Scan for the cell matching the given text and deliver its [x, y] coordinate at center. 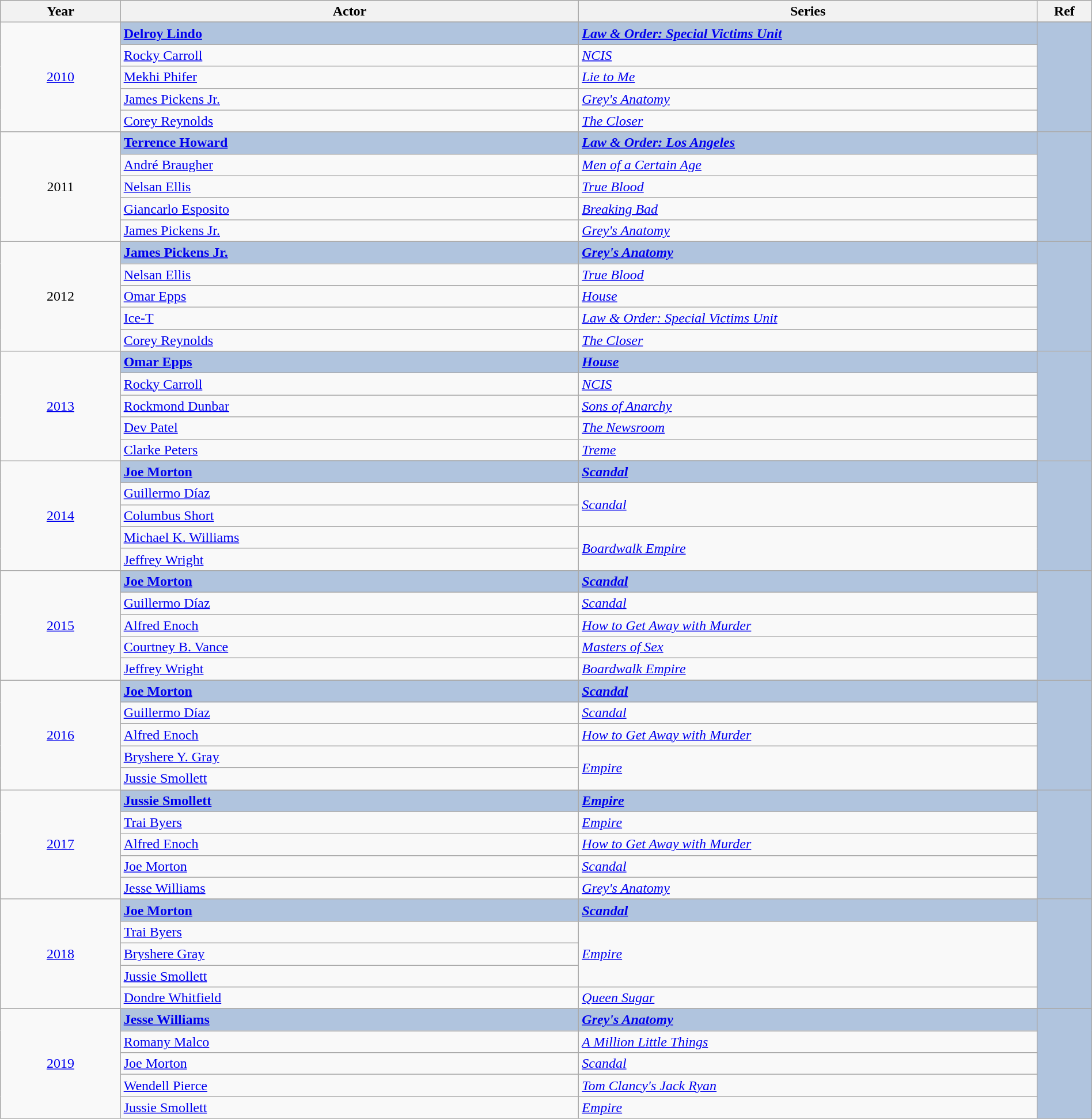
2012 [60, 296]
Bryshere Gray [350, 954]
Courtney B. Vance [350, 647]
Ref [1064, 12]
2018 [60, 954]
Dev Patel [350, 428]
Michael K. Williams [350, 537]
Rockmond Dunbar [350, 406]
Dondre Whitfield [350, 998]
Series [808, 12]
Year [60, 12]
Giancarlo Esposito [350, 208]
Sons of Anarchy [808, 406]
Law & Order: Los Angeles [808, 143]
Queen Sugar [808, 998]
Delroy Lindo [350, 33]
The Newsroom [808, 428]
Lie to Me [808, 77]
Men of a Certain Age [808, 165]
Tom Clancy's Jack Ryan [808, 1086]
Wendell Pierce [350, 1086]
Ice-T [350, 318]
2019 [60, 1064]
Masters of Sex [808, 647]
Clarke Peters [350, 450]
A Million Little Things [808, 1042]
Mekhi Phifer [350, 77]
Actor [350, 12]
Romany Malco [350, 1042]
Bryshere Y. Gray [350, 757]
2014 [60, 515]
2015 [60, 625]
2016 [60, 735]
Treme [808, 450]
Terrence Howard [350, 143]
Breaking Bad [808, 208]
2011 [60, 187]
André Braugher [350, 165]
2017 [60, 844]
Columbus Short [350, 515]
2013 [60, 406]
2010 [60, 77]
